Return the (X, Y) coordinate for the center point of the cell that contains the specified text.  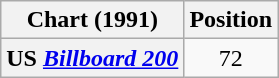
Position (231, 20)
US Billboard 200 (92, 58)
Chart (1991) (92, 20)
72 (231, 58)
